Detect which cell encompasses the target text, then output its [X, Y] center coordinate. 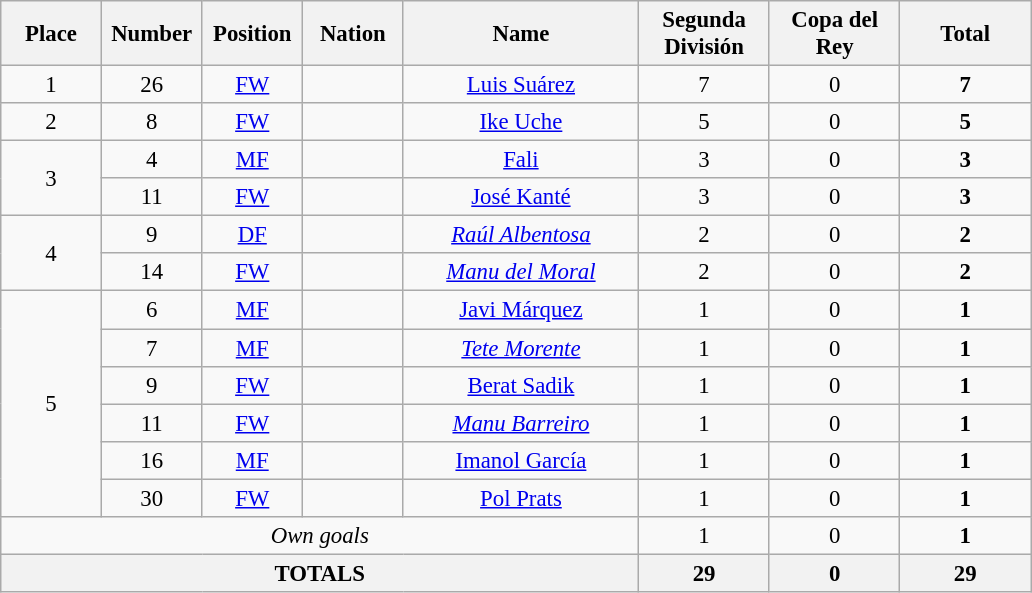
Raúl Albentosa [521, 235]
Name [521, 34]
Luis Suárez [521, 85]
8 [152, 122]
Segunda División [704, 34]
Javi Márquez [521, 310]
Copa del Rey [834, 34]
TOTALS [320, 573]
Berat Sadik [521, 385]
30 [152, 498]
Imanol García [521, 460]
DF [252, 235]
16 [152, 460]
Pol Prats [521, 498]
6 [152, 310]
Place [52, 34]
Manu del Moral [521, 273]
26 [152, 85]
Tete Morente [521, 348]
Total [966, 34]
Nation [354, 34]
Number [152, 34]
Own goals [320, 536]
Ike Uche [521, 122]
Manu Barreiro [521, 423]
Position [252, 34]
14 [152, 273]
Fali [521, 160]
José Kanté [521, 197]
